Provide the (x, y) coordinate of the cell's center where the given text is located.  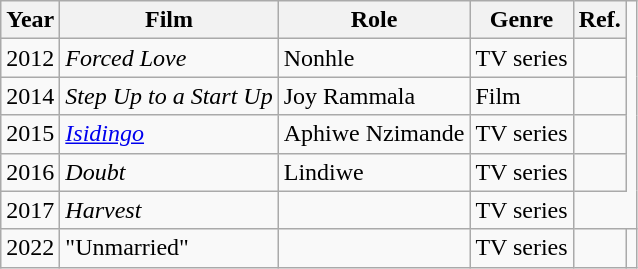
2012 (30, 58)
2017 (30, 210)
2022 (30, 248)
Year (30, 20)
2014 (30, 96)
Ref. (600, 20)
2015 (30, 134)
Doubt (169, 172)
"Unmarried" (169, 248)
Harvest (169, 210)
Step Up to a Start Up (169, 96)
Forced Love (169, 58)
Isidingo (169, 134)
Nonhle (374, 58)
Role (374, 20)
Joy Rammala (374, 96)
Aphiwe Nzimande (374, 134)
Lindiwe (374, 172)
Genre (522, 20)
2016 (30, 172)
